Identify which cell holds the provided text, then report its (x, y) central coordinate. 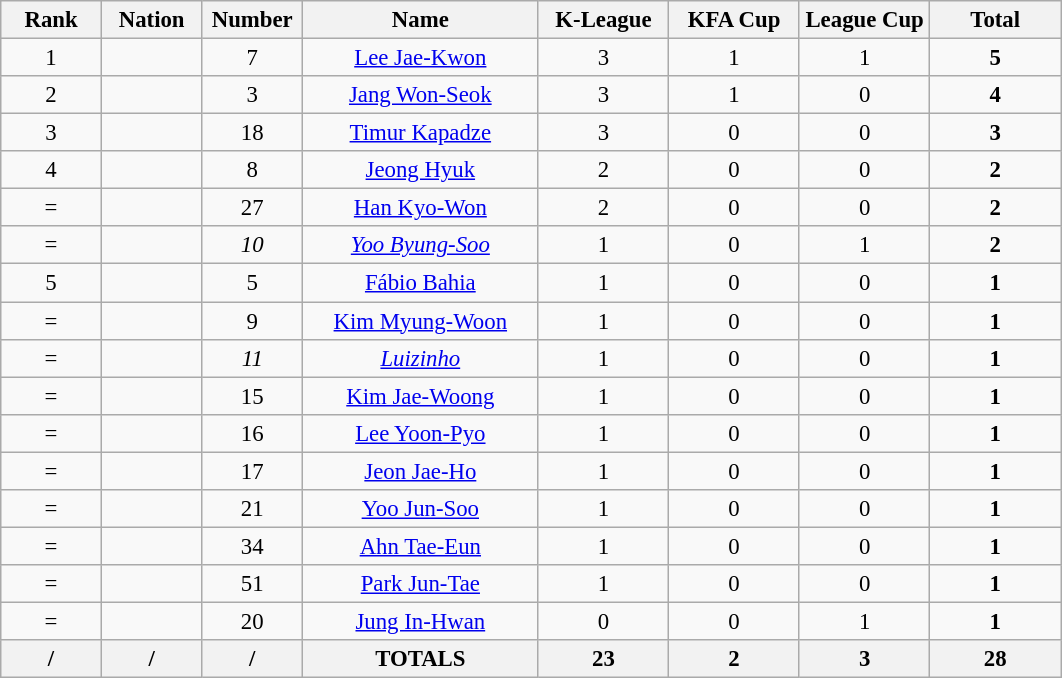
15 (252, 396)
28 (996, 659)
51 (252, 584)
23 (604, 659)
21 (252, 509)
TOTALS (421, 659)
KFA Cup (734, 20)
Jeon Jae-Ho (421, 471)
27 (252, 208)
Han Kyo-Won (421, 208)
17 (252, 471)
Rank (52, 20)
Kim Myung-Woon (421, 321)
11 (252, 358)
Luizinho (421, 358)
9 (252, 321)
League Cup (864, 20)
Name (421, 20)
Yoo Jun-Soo (421, 509)
16 (252, 433)
20 (252, 621)
10 (252, 245)
34 (252, 546)
Kim Jae-Woong (421, 396)
Lee Jae-Kwon (421, 58)
18 (252, 133)
Fábio Bahia (421, 283)
Yoo Byung-Soo (421, 245)
Jang Won-Seok (421, 95)
Park Jun-Tae (421, 584)
Total (996, 20)
Jeong Hyuk (421, 170)
Ahn Tae-Eun (421, 546)
Jung In-Hwan (421, 621)
Number (252, 20)
K-League (604, 20)
8 (252, 170)
Timur Kapadze (421, 133)
Lee Yoon-Pyo (421, 433)
7 (252, 58)
Nation (152, 20)
